Locate the cell with the specified text and output its [X, Y] center coordinate. 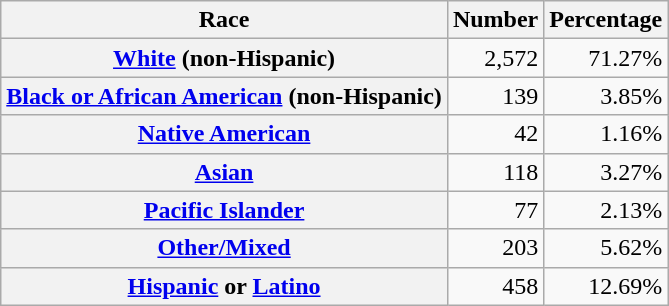
118 [495, 172]
Race [224, 20]
12.69% [606, 286]
Black or African American (non-Hispanic) [224, 96]
Asian [224, 172]
42 [495, 134]
Number [495, 20]
Pacific Islander [224, 210]
1.16% [606, 134]
Native American [224, 134]
White (non-Hispanic) [224, 58]
Other/Mixed [224, 248]
458 [495, 286]
3.85% [606, 96]
2,572 [495, 58]
Hispanic or Latino [224, 286]
203 [495, 248]
77 [495, 210]
71.27% [606, 58]
5.62% [606, 248]
Percentage [606, 20]
2.13% [606, 210]
3.27% [606, 172]
139 [495, 96]
